Return (x, y) of the center of cell containing provided text 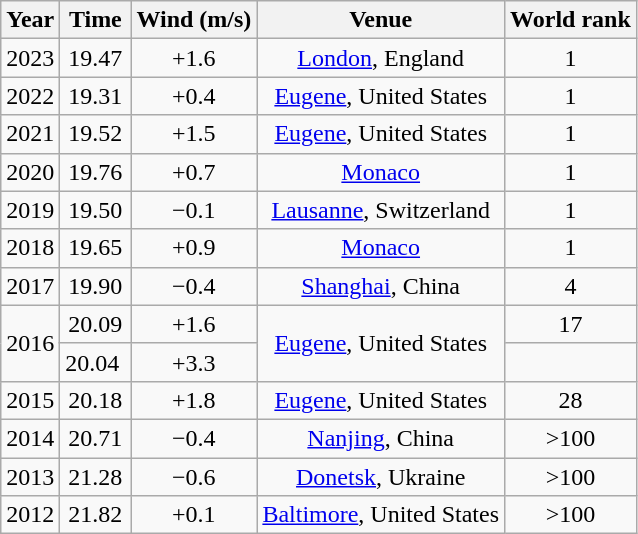
21.28 (96, 477)
+1.8 (194, 400)
Venue (381, 20)
19.31 (96, 96)
20.18 (96, 400)
20.71 (96, 438)
Lausanne, Switzerland (381, 210)
Time (96, 20)
19.47 (96, 58)
Year (30, 20)
2016 (30, 343)
19.52 (96, 134)
2021 (30, 134)
2014 (30, 438)
2019 (30, 210)
19.90 (96, 286)
−0.1 (194, 210)
+1.5 (194, 134)
Baltimore, United States (381, 515)
World rank (571, 20)
Donetsk, Ukraine (381, 477)
Shanghai, China (381, 286)
2022 (30, 96)
Wind (m/s) (194, 20)
28 (571, 400)
2015 (30, 400)
2012 (30, 515)
+3.3 (194, 362)
London, England (381, 58)
2017 (30, 286)
21.82 (96, 515)
2018 (30, 248)
20.09 (96, 324)
Nanjing, China (381, 438)
19.65 (96, 248)
−0.6 (194, 477)
19.76 (96, 172)
+0.7 (194, 172)
19.50 (96, 210)
+0.1 (194, 515)
17 (571, 324)
2020 (30, 172)
2013 (30, 477)
+0.4 (194, 96)
20.04 (96, 362)
2023 (30, 58)
4 (571, 286)
+0.9 (194, 248)
